Determine the [X, Y] coordinate at the center of the cell enclosing the given text.  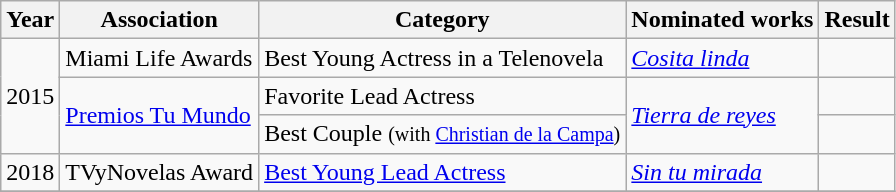
Association [160, 20]
Best Young Actress in a Telenovela [442, 58]
Favorite Lead Actress [442, 96]
Miami Life Awards [160, 58]
Best Young Lead Actress [442, 172]
Best Couple (with Christian de la Campa) [442, 134]
TVyNovelas Award [160, 172]
Cosita linda [722, 58]
2018 [30, 172]
Result [857, 20]
Category [442, 20]
Year [30, 20]
Nominated works [722, 20]
Premios Tu Mundo [160, 115]
2015 [30, 96]
Tierra de reyes [722, 115]
Sin tu mirada [722, 172]
